Find where the given text appears and provide that cell's center as [X, Y] coordinate. 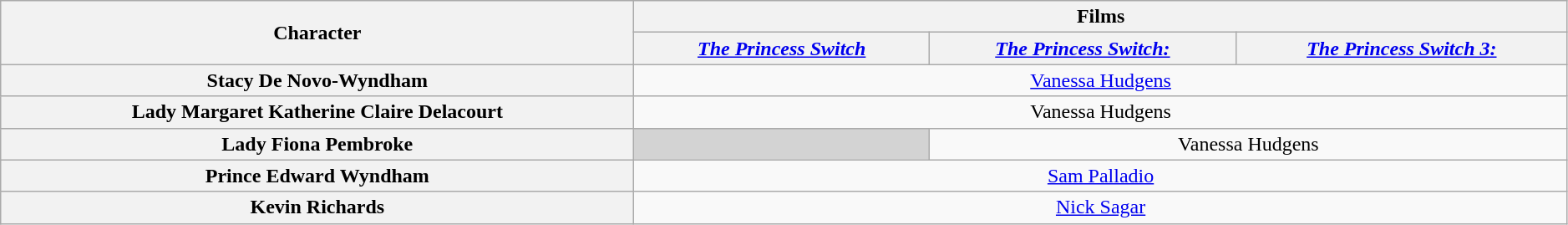
Character [317, 33]
Lady Fiona Pembroke [317, 144]
Kevin Richards [317, 207]
Nick Sagar [1101, 207]
Prince Edward Wyndham [317, 176]
Sam Palladio [1101, 176]
Films [1101, 17]
Lady Margaret Katherine Claire Delacourt [317, 112]
Stacy De Novo-Wyndham [317, 80]
The Princess Switch: [1083, 49]
The Princess Switch 3: [1402, 49]
The Princess Switch [782, 49]
